Locate the cell with the specified text and output its (X, Y) center coordinate. 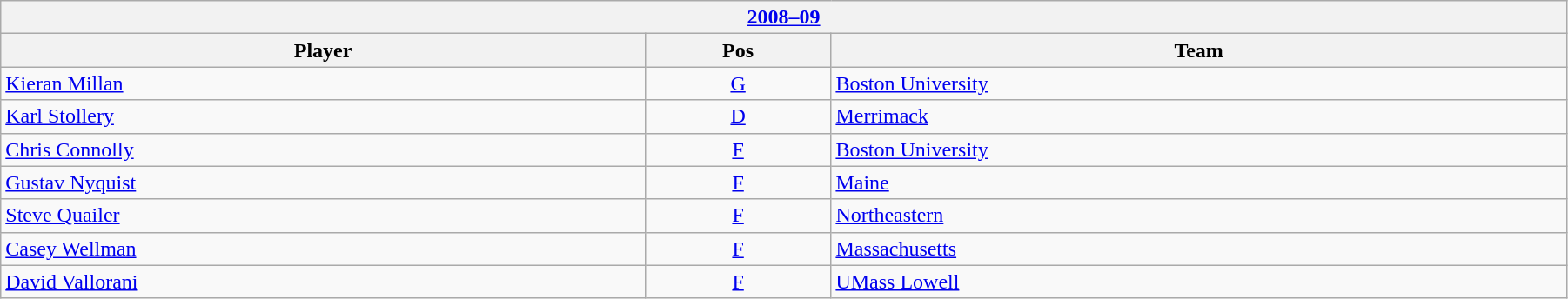
David Vallorani (324, 282)
Pos (738, 50)
D (738, 116)
Casey Wellman (324, 249)
Chris Connolly (324, 149)
Massachusetts (1199, 249)
2008–09 (784, 17)
Merrimack (1199, 116)
Karl Stollery (324, 116)
Kieran Millan (324, 83)
Gustav Nyquist (324, 183)
Team (1199, 50)
Steve Quailer (324, 216)
G (738, 83)
UMass Lowell (1199, 282)
Northeastern (1199, 216)
Player (324, 50)
Maine (1199, 183)
